Return (x, y) of the center of cell containing provided text 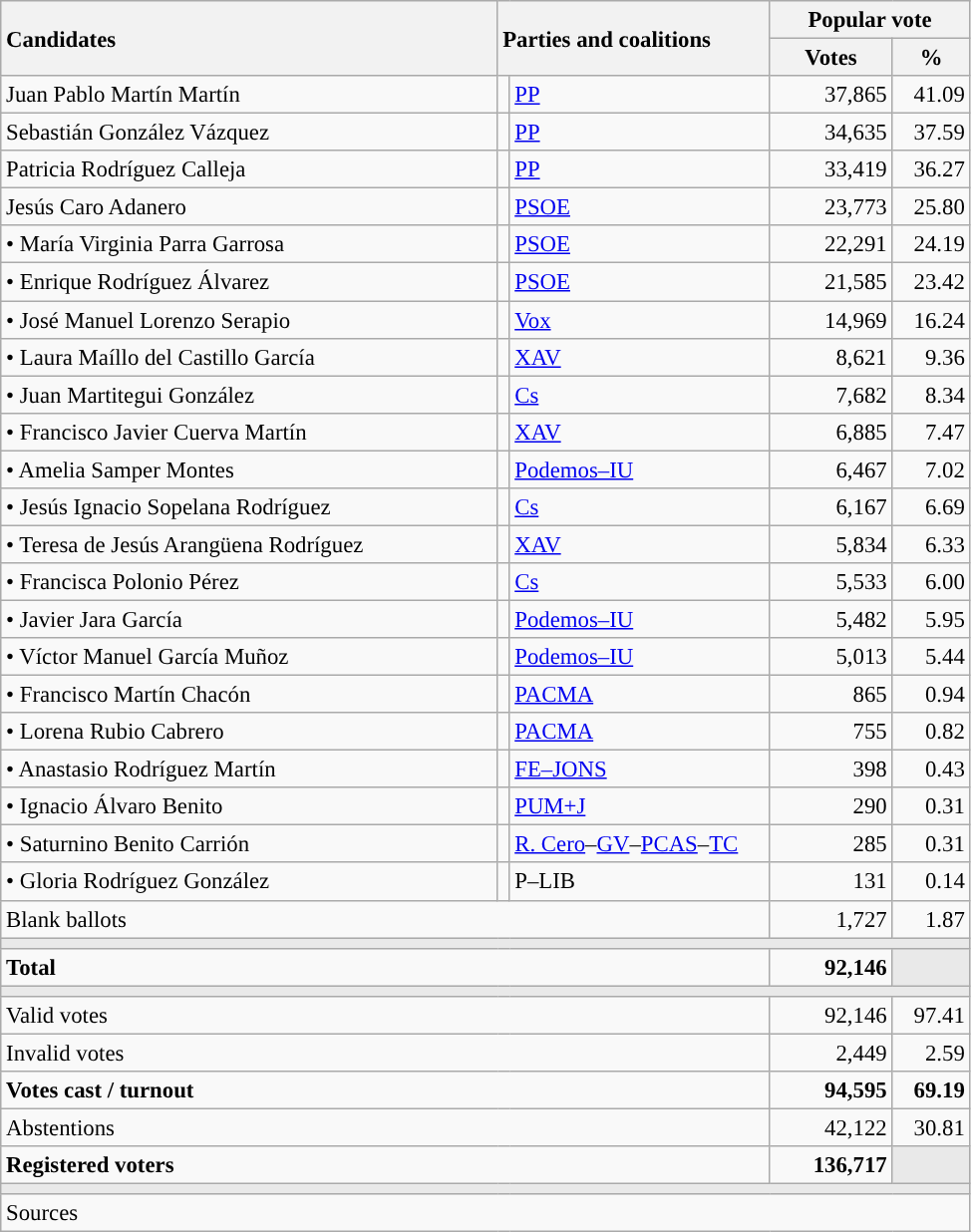
Votes (831, 58)
• Gloria Rodríguez González (249, 882)
Votes cast / turnout (385, 1090)
7,682 (831, 395)
Candidates (249, 38)
2.59 (931, 1053)
6.33 (931, 544)
8.34 (931, 395)
6.69 (931, 507)
• Francisco Martín Chacón (249, 695)
0.82 (931, 732)
• Jesús Ignacio Sopelana Rodríguez (249, 507)
Parties and coalitions (634, 38)
Registered voters (385, 1165)
21,585 (831, 282)
P–LIB (640, 882)
8,621 (831, 357)
Popular vote (869, 20)
1.87 (931, 919)
94,595 (831, 1090)
69.19 (931, 1090)
• Francisca Polonio Pérez (249, 582)
5.95 (931, 619)
131 (831, 882)
Juan Pablo Martín Martín (249, 95)
97.41 (931, 1016)
• Francisco Javier Cuerva Martín (249, 432)
25.80 (931, 207)
• Juan Martitegui González (249, 395)
Patricia Rodríguez Calleja (249, 169)
Blank ballots (385, 919)
5,482 (831, 619)
34,635 (831, 133)
• María Virginia Parra Garrosa (249, 244)
• Teresa de Jesús Arangüena Rodríguez (249, 544)
2,449 (831, 1053)
• Anastasio Rodríguez Martín (249, 770)
37,865 (831, 95)
0.14 (931, 882)
33,419 (831, 169)
6,467 (831, 469)
Abstentions (385, 1127)
14,969 (831, 320)
Invalid votes (385, 1053)
1,727 (831, 919)
• José Manuel Lorenzo Serapio (249, 320)
• Laura Maíllo del Castillo García (249, 357)
0.43 (931, 770)
Sources (485, 1213)
5,533 (831, 582)
6,167 (831, 507)
• Enrique Rodríguez Álvarez (249, 282)
37.59 (931, 133)
16.24 (931, 320)
6.00 (931, 582)
290 (831, 806)
5,013 (831, 657)
398 (831, 770)
6,885 (831, 432)
Sebastián González Vázquez (249, 133)
285 (831, 844)
23.42 (931, 282)
136,717 (831, 1165)
• Lorena Rubio Cabrero (249, 732)
• Amelia Samper Montes (249, 469)
R. Cero–GV–PCAS–TC (640, 844)
30.81 (931, 1127)
Valid votes (385, 1016)
• Ignacio Álvaro Benito (249, 806)
5,834 (831, 544)
41.09 (931, 95)
• Saturnino Benito Carrión (249, 844)
• Javier Jara García (249, 619)
Total (385, 967)
0.94 (931, 695)
• Víctor Manuel García Muñoz (249, 657)
Jesús Caro Adanero (249, 207)
PUM+J (640, 806)
23,773 (831, 207)
22,291 (831, 244)
7.02 (931, 469)
Vox (640, 320)
755 (831, 732)
42,122 (831, 1127)
5.44 (931, 657)
9.36 (931, 357)
865 (831, 695)
36.27 (931, 169)
% (931, 58)
24.19 (931, 244)
FE–JONS (640, 770)
7.47 (931, 432)
